Find where the given text appears and provide that cell's center as (X, Y) coordinate. 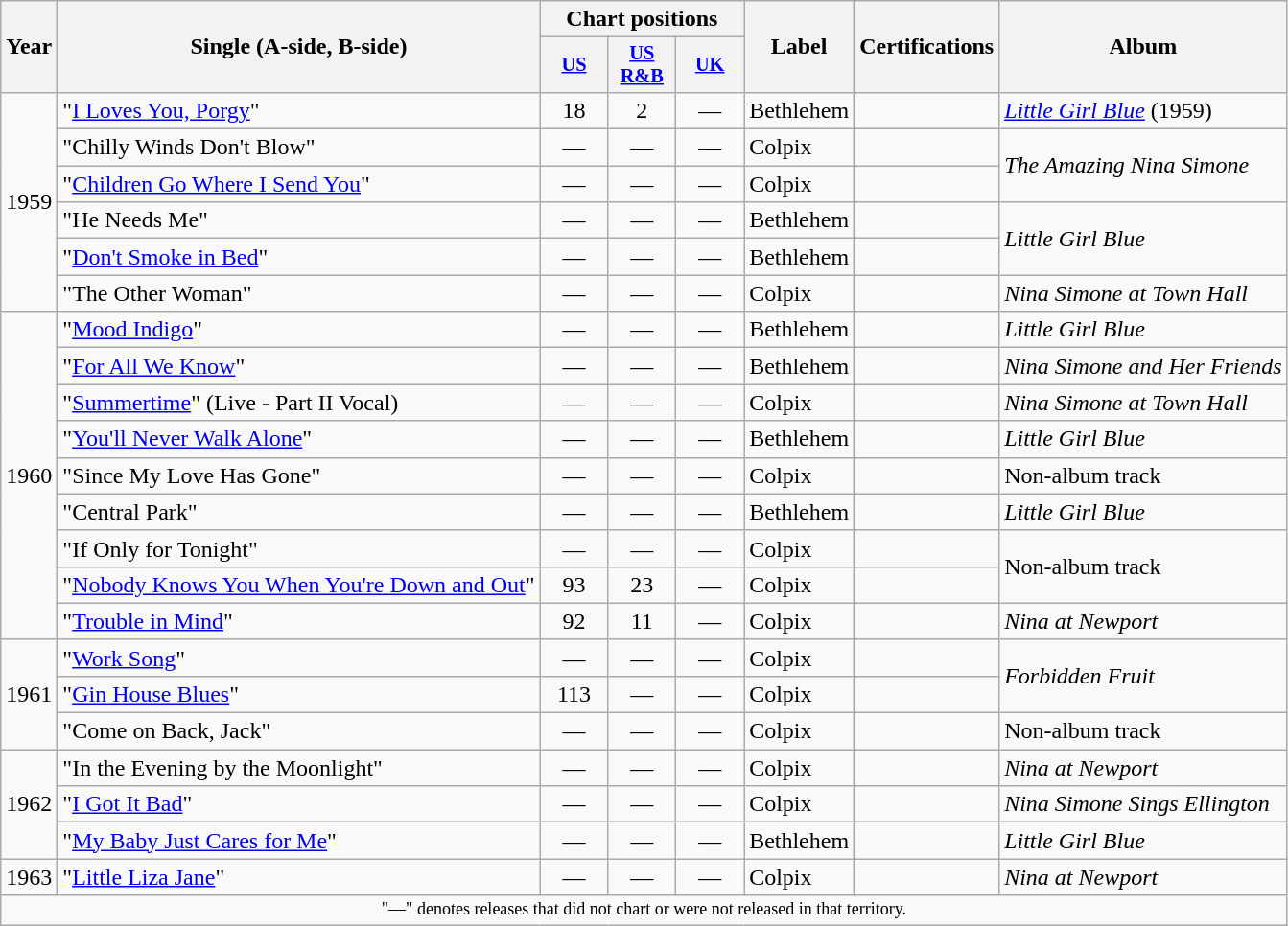
Album (1143, 47)
"Come on Back, Jack" (299, 731)
23 (643, 585)
Nina Simone and Her Friends (1143, 366)
"I Loves You, Porgy" (299, 110)
"I Got It Bad" (299, 804)
"Trouble in Mind" (299, 621)
18 (574, 110)
"He Needs Me" (299, 220)
"Little Liza Jane" (299, 877)
"Mood Indigo" (299, 330)
US (574, 65)
"Summertime" (Live - Part II Vocal) (299, 403)
1962 (29, 804)
Nina Simone Sings Ellington (1143, 804)
"Nobody Knows You When You're Down and Out" (299, 585)
1960 (29, 475)
"Gin House Blues" (299, 694)
Little Girl Blue (1959) (1143, 110)
"The Other Woman" (299, 293)
1963 (29, 877)
"Children Go Where I Send You" (299, 184)
"For All We Know" (299, 366)
"Central Park" (299, 512)
Certifications (926, 47)
USR&B (643, 65)
113 (574, 694)
"Don't Smoke in Bed" (299, 257)
"You'll Never Walk Alone" (299, 439)
"In the Evening by the Moonlight" (299, 768)
Year (29, 47)
"If Only for Tonight" (299, 548)
11 (643, 621)
Chart positions (643, 19)
"My Baby Just Cares for Me" (299, 841)
93 (574, 585)
2 (643, 110)
"Work Song" (299, 658)
92 (574, 621)
1959 (29, 201)
1961 (29, 694)
Single (A-side, B-side) (299, 47)
UK (710, 65)
The Amazing Nina Simone (1143, 166)
Forbidden Fruit (1143, 676)
Label (800, 47)
"Since My Love Has Gone" (299, 475)
"Chilly Winds Don't Blow" (299, 148)
"—" denotes releases that did not chart or were not released in that territory. (644, 911)
